Identify which cell holds the provided text, then report its (x, y) central coordinate. 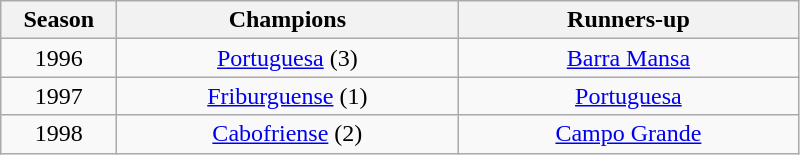
1997 (59, 96)
Friburguense (1) (288, 96)
Barra Mansa (628, 58)
1996 (59, 58)
Champions (288, 20)
1998 (59, 134)
Cabofriense (2) (288, 134)
Season (59, 20)
Runners-up (628, 20)
Portuguesa (628, 96)
Campo Grande (628, 134)
Portuguesa (3) (288, 58)
